Output the [x, y] coordinate of the center of the cell containing the given text.  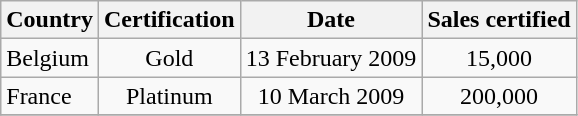
Platinum [169, 96]
Date [331, 20]
Sales certified [499, 20]
Belgium [50, 58]
13 February 2009 [331, 58]
15,000 [499, 58]
Gold [169, 58]
10 March 2009 [331, 96]
200,000 [499, 96]
France [50, 96]
Country [50, 20]
Certification [169, 20]
